Locate the cell with the specified text and output its [X, Y] center coordinate. 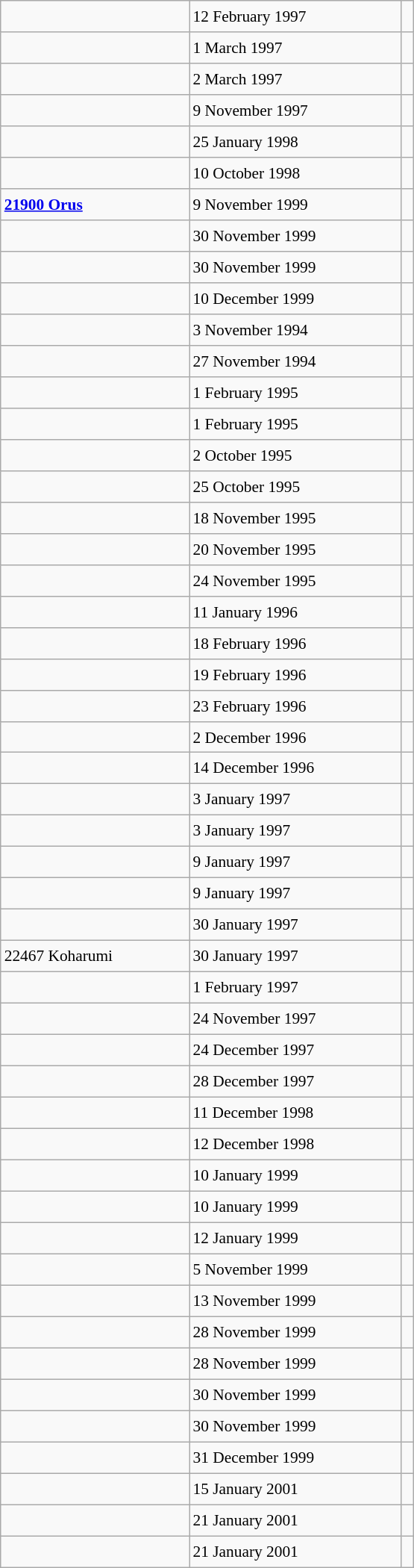
31 December 1999 [295, 1457]
25 October 1995 [295, 486]
11 January 1996 [295, 612]
21900 Orus [95, 205]
2 December 1996 [295, 737]
25 January 1998 [295, 142]
18 February 1996 [295, 643]
2 March 1997 [295, 79]
23 February 1996 [295, 706]
27 November 1994 [295, 361]
19 February 1996 [295, 674]
12 December 1998 [295, 1144]
9 November 1997 [295, 111]
12 January 1999 [295, 1238]
22467 Koharumi [95, 956]
28 December 1997 [295, 1082]
1 March 1997 [295, 48]
14 December 1996 [295, 768]
1 February 1997 [295, 988]
5 November 1999 [295, 1269]
2 October 1995 [295, 455]
20 November 1995 [295, 549]
9 November 1999 [295, 205]
3 November 1994 [295, 330]
10 October 1998 [295, 173]
24 November 1995 [295, 580]
10 December 1999 [295, 299]
15 January 2001 [295, 1489]
12 February 1997 [295, 16]
24 November 1997 [295, 1019]
13 November 1999 [295, 1301]
24 December 1997 [295, 1051]
11 December 1998 [295, 1113]
18 November 1995 [295, 517]
